Detect which cell encompasses the target text, then output its [X, Y] center coordinate. 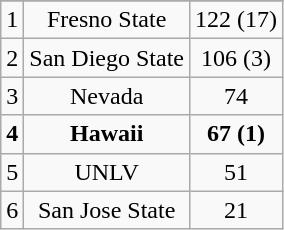
6 [12, 210]
122 (17) [236, 20]
106 (3) [236, 58]
UNLV [107, 172]
3 [12, 96]
Hawaii [107, 134]
San Jose State [107, 210]
21 [236, 210]
51 [236, 172]
5 [12, 172]
San Diego State [107, 58]
4 [12, 134]
74 [236, 96]
Fresno State [107, 20]
67 (1) [236, 134]
2 [12, 58]
Nevada [107, 96]
1 [12, 20]
